Output the (X, Y) coordinate of the center of the cell containing the given text.  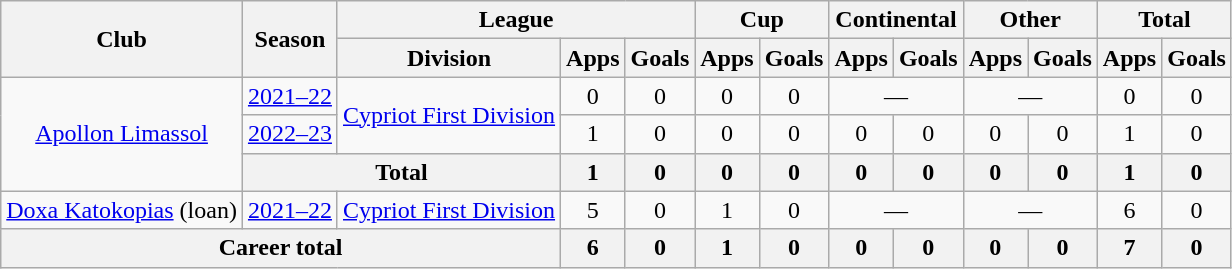
5 (593, 210)
Other (1030, 20)
7 (1129, 248)
Club (122, 39)
Cup (762, 20)
Continental (896, 20)
Apollon Limassol (122, 134)
League (516, 20)
Doxa Katokopias (loan) (122, 210)
Season (290, 39)
2022–23 (290, 134)
Career total (281, 248)
Division (448, 58)
